Search for the cell housing the specified text and yield its (X, Y) center coordinate. 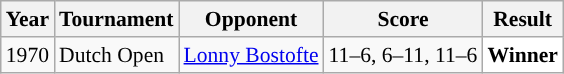
11–6, 6–11, 11–6 (404, 55)
Opponent (252, 19)
Year (28, 19)
Result (522, 19)
Dutch Open (116, 55)
1970 (28, 55)
Score (404, 19)
Winner (522, 55)
Lonny Bostofte (252, 55)
Tournament (116, 19)
